Return the [X, Y] coordinate for the center point of the cell that contains the specified text.  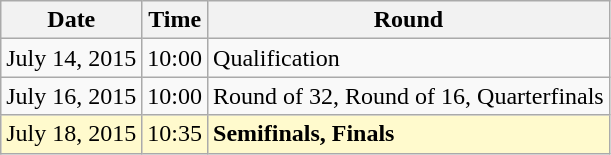
Date [72, 20]
July 16, 2015 [72, 96]
Semifinals, Finals [409, 134]
10:35 [175, 134]
Round [409, 20]
July 18, 2015 [72, 134]
July 14, 2015 [72, 58]
Time [175, 20]
Qualification [409, 58]
Round of 32, Round of 16, Quarterfinals [409, 96]
